Detect which cell encompasses the target text, then output its [X, Y] center coordinate. 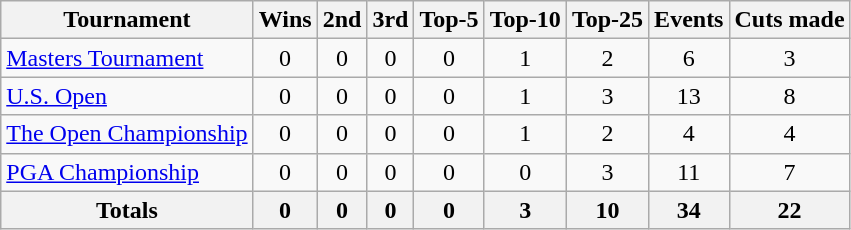
Cuts made [790, 20]
2nd [342, 20]
22 [790, 210]
13 [689, 96]
6 [689, 58]
10 [607, 210]
The Open Championship [127, 134]
Tournament [127, 20]
U.S. Open [127, 96]
7 [790, 172]
34 [689, 210]
Events [689, 20]
PGA Championship [127, 172]
Top-10 [525, 20]
Top-5 [449, 20]
Wins [285, 20]
Top-25 [607, 20]
3rd [390, 20]
Totals [127, 210]
8 [790, 96]
11 [689, 172]
Masters Tournament [127, 58]
